Scan for the cell matching the given text and deliver its (X, Y) coordinate at center. 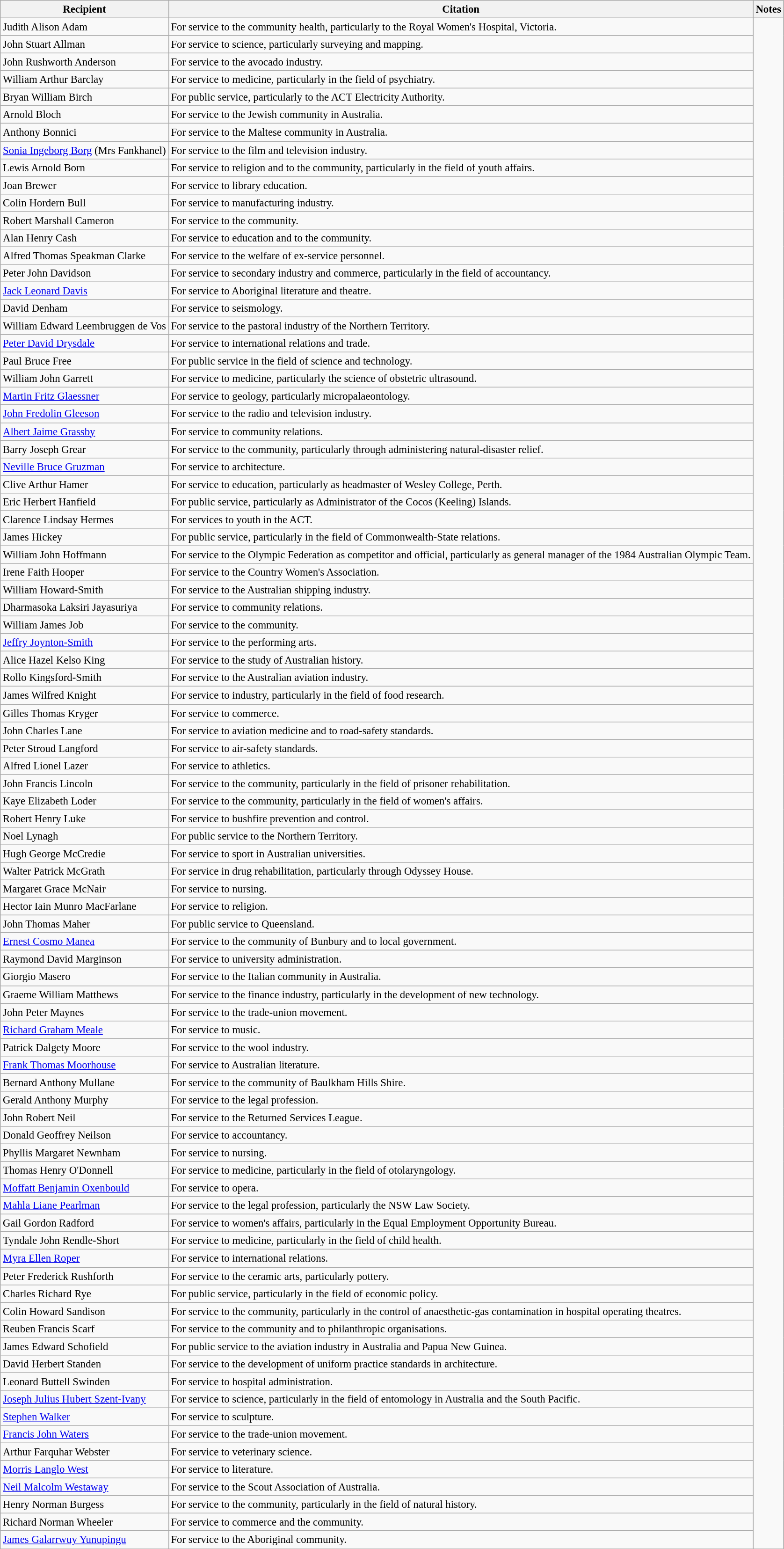
Martin Fritz Glaessner (84, 396)
For service to veterinary science. (461, 1452)
David Herbert Standen (84, 1364)
For service to the finance industry, particularly in the development of new technology. (461, 994)
For service to religion. (461, 906)
For service in drug rehabilitation, particularly through Odyssey House. (461, 871)
For service to international relations. (461, 1258)
For service to the film and television industry. (461, 150)
For service to the wool industry. (461, 1047)
Francis John Waters (84, 1434)
William John Hoffmann (84, 555)
Arthur Farquhar Webster (84, 1452)
For service to the community of Baulkham Hills Shire. (461, 1082)
Kaye Elizabeth Loder (84, 801)
John Robert Neil (84, 1118)
Dharmasoka Laksiri Jayasuriya (84, 607)
Robert Henry Luke (84, 818)
For service to the Aboriginal community. (461, 1540)
For service to the community, particularly in the control of anaesthetic-gas contamination in hospital operating theatres. (461, 1311)
For public service in the field of science and technology. (461, 361)
For service to religion and to the community, particularly in the field of youth affairs. (461, 168)
For service to the avocado industry. (461, 62)
For service to commerce. (461, 713)
For services to youth in the ACT. (461, 519)
For service to secondary industry and commerce, particularly in the field of accountancy. (461, 273)
For service to the Returned Services League. (461, 1118)
William Arthur Barclay (84, 80)
For public service to the Northern Territory. (461, 836)
Phyllis Margaret Newnham (84, 1153)
Ernest Cosmo Manea (84, 942)
Stephen Walker (84, 1417)
Recipient (84, 9)
William Howard-Smith (84, 590)
For service to aviation medicine and to road-safety standards. (461, 731)
For service to the community, particularly in the field of women's affairs. (461, 801)
For service to Aboriginal literature and theatre. (461, 291)
Peter David Drysdale (84, 343)
For service to the development of uniform practice standards in architecture. (461, 1364)
William John Garrett (84, 379)
Leonard Buttell Swinden (84, 1381)
Bryan William Birch (84, 97)
Charles Richard Rye (84, 1293)
For service to the community and to philanthropic organisations. (461, 1329)
For service to the welfare of ex-service personnel. (461, 256)
Hector Iain Munro MacFarlane (84, 906)
For service to the radio and television industry. (461, 414)
For service to geology, particularly micropalaeontology. (461, 396)
Reuben Francis Scarf (84, 1329)
For service to commerce and the community. (461, 1522)
Raymond David Marginson (84, 959)
John Thomas Maher (84, 924)
Clive Arthur Hamer (84, 484)
Arnold Bloch (84, 115)
Moffatt Benjamin Oxenbould (84, 1188)
For service to industry, particularly in the field of food research. (461, 695)
John Charles Lane (84, 731)
For service to university administration. (461, 959)
For service to air-safety standards. (461, 748)
Donald Geoffrey Neilson (84, 1135)
For service to the community of Bunbury and to local government. (461, 942)
Judith Alison Adam (84, 27)
For service to the community, particularly in the field of prisoner rehabilitation. (461, 783)
Barry Joseph Grear (84, 449)
For service to international relations and trade. (461, 343)
For service to education and to the community. (461, 238)
For service to literature. (461, 1469)
For service to the Olympic Federation as competitor and official, particularly as general manager of the 1984 Australian Olympic Team. (461, 555)
Colin Hordern Bull (84, 203)
For service to medicine, particularly in the field of psychiatry. (461, 80)
For service to the study of Australian history. (461, 660)
For public service, particularly in the field of Commonwealth-State relations. (461, 537)
For public service to the aviation industry in Australia and Papua New Guinea. (461, 1346)
Irene Faith Hooper (84, 572)
Noel Lynagh (84, 836)
For service to the Australian shipping industry. (461, 590)
For service to medicine, particularly in the field of child health. (461, 1241)
For service to the Jewish community in Australia. (461, 115)
For service to music. (461, 1030)
For service to science, particularly in the field of entomology in Australia and the South Pacific. (461, 1399)
Rollo Kingsford-Smith (84, 678)
For service to the Italian community in Australia. (461, 977)
Citation (461, 9)
Mahla Liane Pearlman (84, 1206)
Eric Herbert Hanfield (84, 502)
For service to science, particularly surveying and mapping. (461, 44)
Lewis Arnold Born (84, 168)
For service to education, particularly as headmaster of Wesley College, Perth. (461, 484)
For service to medicine, particularly in the field of otolaryngology. (461, 1170)
Alan Henry Cash (84, 238)
For service to the Maltese community in Australia. (461, 132)
Paul Bruce Free (84, 361)
For service to accountancy. (461, 1135)
Alfred Thomas Speakman Clarke (84, 256)
Peter John Davidson (84, 273)
Anthony Bonnici (84, 132)
Joseph Julius Hubert Szent-Ivany (84, 1399)
Giorgio Masero (84, 977)
Alice Hazel Kelso King (84, 660)
For service to the Australian aviation industry. (461, 678)
For service to medicine, particularly the science of obstetric ultrasound. (461, 379)
Thomas Henry O'Donnell (84, 1170)
James Wilfred Knight (84, 695)
Myra Ellen Roper (84, 1258)
For service to women's affairs, particularly in the Equal Employment Opportunity Bureau. (461, 1223)
William Edward Leembruggen de Vos (84, 326)
Colin Howard Sandison (84, 1311)
For service to the ceramic arts, particularly pottery. (461, 1276)
Morris Langlo West (84, 1469)
For public service to Queensland. (461, 924)
For service to the pastoral industry of the Northern Territory. (461, 326)
Gail Gordon Radford (84, 1223)
For service to the community, particularly in the field of natural history. (461, 1505)
For service to athletics. (461, 766)
Graeme William Matthews (84, 994)
Neil Malcolm Westaway (84, 1487)
Sonia Ingeborg Borg (Mrs Fankhanel) (84, 150)
Richard Norman Wheeler (84, 1522)
For service to bushfire prevention and control. (461, 818)
James Galarrwuy Yunupingu (84, 1540)
Joan Brewer (84, 185)
For service to opera. (461, 1188)
John Francis Lincoln (84, 783)
For service to the legal profession. (461, 1100)
David Denham (84, 308)
John Peter Maynes (84, 1012)
James Edward Schofield (84, 1346)
For service to the community health, particularly to the Royal Women's Hospital, Victoria. (461, 27)
For service to seismology. (461, 308)
Walter Patrick McGrath (84, 871)
Jeffry Joynton-Smith (84, 643)
Frank Thomas Moorhouse (84, 1065)
Margaret Grace McNair (84, 889)
For service to the performing arts. (461, 643)
For service to hospital administration. (461, 1381)
John Fredolin Gleeson (84, 414)
Richard Graham Meale (84, 1030)
For public service, particularly in the field of economic policy. (461, 1293)
William James Job (84, 625)
For service to manufacturing industry. (461, 203)
Tyndale John Rendle-Short (84, 1241)
Hugh George McCredie (84, 854)
Bernard Anthony Mullane (84, 1082)
For service to the legal profession, particularly the NSW Law Society. (461, 1206)
Peter Frederick Rushforth (84, 1276)
Henry Norman Burgess (84, 1505)
For service to Australian literature. (461, 1065)
For service to the Country Women's Association. (461, 572)
For service to library education. (461, 185)
For service to the community, particularly through administering natural-disaster relief. (461, 449)
Neville Bruce Gruzman (84, 467)
Peter Stroud Langford (84, 748)
Jack Leonard Davis (84, 291)
Alfred Lionel Lazer (84, 766)
Patrick Dalgety Moore (84, 1047)
For service to sport in Australian universities. (461, 854)
For public service, particularly to the ACT Electricity Authority. (461, 97)
Albert Jaime Grassby (84, 431)
For public service, particularly as Administrator of the Cocos (Keeling) Islands. (461, 502)
For service to sculpture. (461, 1417)
John Stuart Allman (84, 44)
James Hickey (84, 537)
Notes (768, 9)
Gerald Anthony Murphy (84, 1100)
Clarence Lindsay Hermes (84, 519)
For service to the Scout Association of Australia. (461, 1487)
John Rushworth Anderson (84, 62)
For service to architecture. (461, 467)
Robert Marshall Cameron (84, 220)
Gilles Thomas Kryger (84, 713)
